Locate the cell with the specified text and output its [x, y] center coordinate. 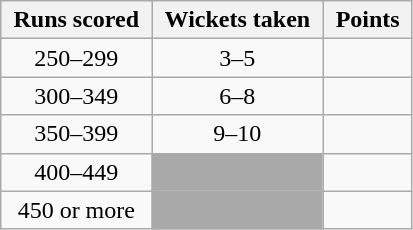
6–8 [238, 96]
450 or more [76, 210]
Wickets taken [238, 20]
250–299 [76, 58]
9–10 [238, 134]
Points [368, 20]
350–399 [76, 134]
400–449 [76, 172]
Runs scored [76, 20]
300–349 [76, 96]
3–5 [238, 58]
